For the text-containing cell, return its midpoint in [x, y] coordinate format. 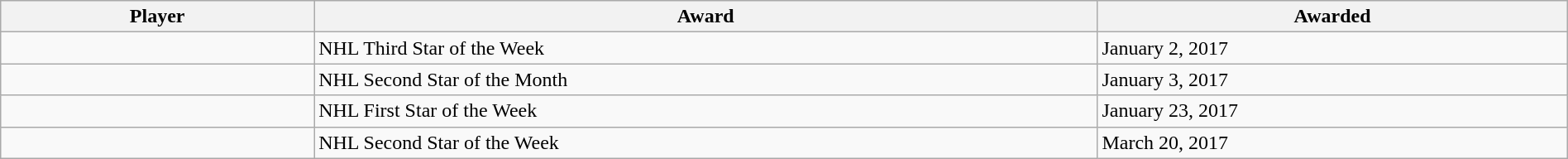
January 23, 2017 [1332, 111]
NHL Second Star of the Week [706, 142]
Player [157, 17]
January 3, 2017 [1332, 79]
Awarded [1332, 17]
March 20, 2017 [1332, 142]
NHL Third Star of the Week [706, 48]
January 2, 2017 [1332, 48]
NHL Second Star of the Month [706, 79]
Award [706, 17]
NHL First Star of the Week [706, 111]
